Detect which cell encompasses the target text, then output its [x, y] center coordinate. 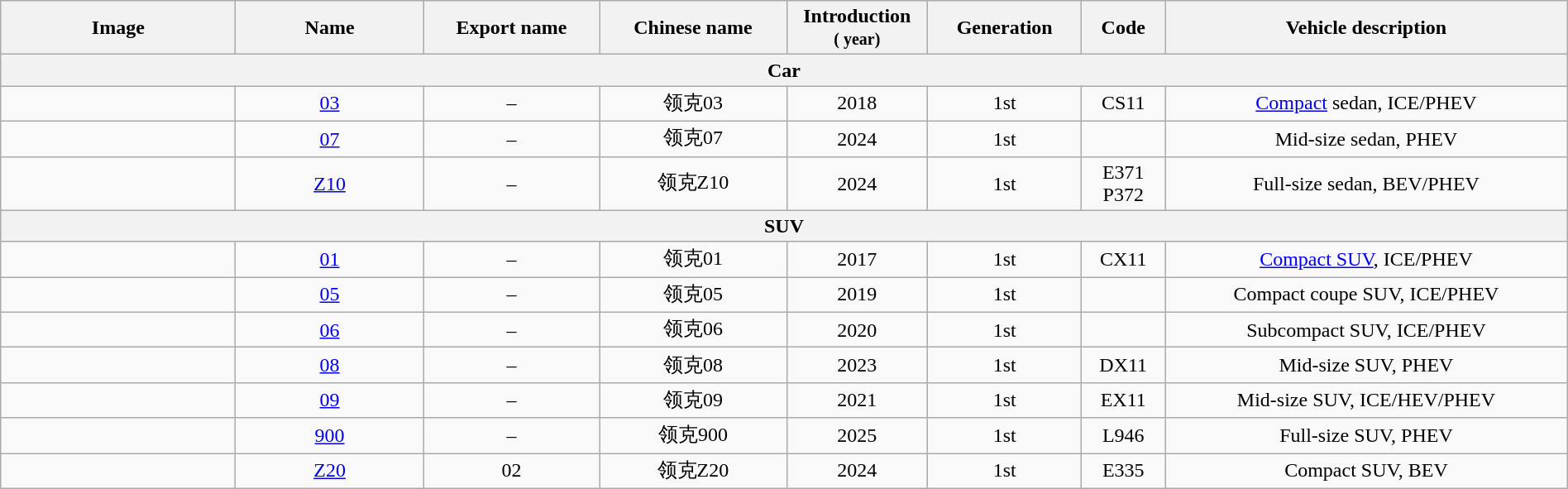
L946 [1123, 435]
Mid-size SUV, PHEV [1366, 366]
CS11 [1123, 104]
Name [329, 28]
Z20 [329, 472]
Subcompact SUV, ICE/PHEV [1366, 329]
Export name [511, 28]
Chinese name [693, 28]
E371P372 [1123, 184]
Code [1123, 28]
Compact SUV, ICE/PHEV [1366, 260]
08 [329, 366]
Z10 [329, 184]
Car [784, 70]
Compact SUV, BEV [1366, 472]
Image [118, 28]
Generation [1005, 28]
02 [511, 472]
05 [329, 295]
2017 [857, 260]
Mid-size sedan, PHEV [1366, 139]
EX11 [1123, 400]
领克06 [693, 329]
2018 [857, 104]
Mid-size SUV, ICE/HEV/PHEV [1366, 400]
DX11 [1123, 366]
09 [329, 400]
CX11 [1123, 260]
领克08 [693, 366]
2020 [857, 329]
Compact sedan, ICE/PHEV [1366, 104]
Full-size sedan, BEV/PHEV [1366, 184]
领克Z10 [693, 184]
领克900 [693, 435]
领克Z20 [693, 472]
900 [329, 435]
领克07 [693, 139]
Compact coupe SUV, ICE/PHEV [1366, 295]
2019 [857, 295]
2021 [857, 400]
Vehicle description [1366, 28]
2023 [857, 366]
领克09 [693, 400]
领克05 [693, 295]
领克01 [693, 260]
SUV [784, 226]
2025 [857, 435]
领克03 [693, 104]
Introduction( year) [857, 28]
07 [329, 139]
06 [329, 329]
Full-size SUV, PHEV [1366, 435]
03 [329, 104]
01 [329, 260]
E335 [1123, 472]
